Determine the (x, y) coordinate at the center of the cell enclosing the given text.  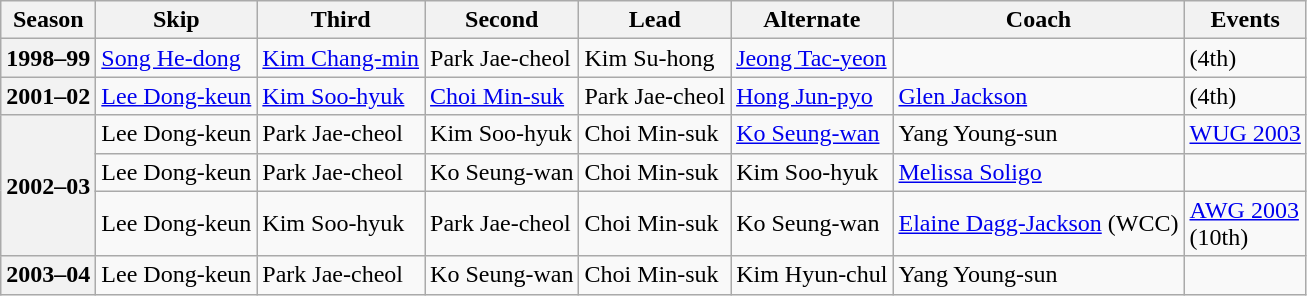
Kim Hyun-chul (812, 275)
AWG 2003 (10th) (1245, 224)
Elaine Dagg-Jackson (WCC) (1038, 224)
Glen Jackson (1038, 96)
WUG 2003 (1245, 134)
Second (502, 20)
2002–03 (48, 186)
Kim Chang-min (341, 58)
Jeong Tac-yeon (812, 58)
1998–99 (48, 58)
Alternate (812, 20)
2003–04 (48, 275)
Events (1245, 20)
Kim Su-hong (655, 58)
Coach (1038, 20)
Melissa Soligo (1038, 172)
Skip (176, 20)
Season (48, 20)
Lead (655, 20)
Song He-dong (176, 58)
Third (341, 20)
Hong Jun-pyo (812, 96)
2001–02 (48, 96)
